Pinpoint the cell where the given text exists, returning its [X, Y] midpoint coordinate. 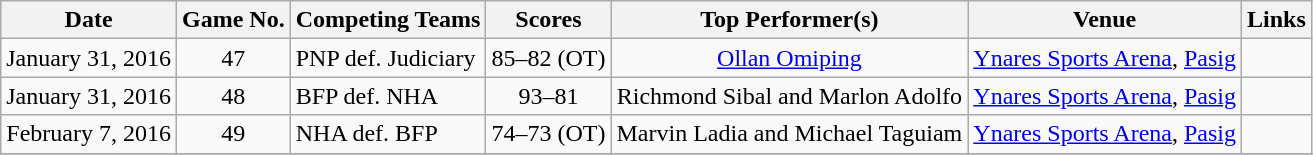
47 [233, 58]
Richmond Sibal and Marlon Adolfo [790, 96]
Date [89, 20]
NHA def. BFP [388, 134]
PNP def. Judiciary [388, 58]
February 7, 2016 [89, 134]
Scores [548, 20]
93–81 [548, 96]
Marvin Ladia and Michael Taguiam [790, 134]
85–82 (OT) [548, 58]
Venue [1105, 20]
Ollan Omiping [790, 58]
BFP def. NHA [388, 96]
Links [1277, 20]
Top Performer(s) [790, 20]
49 [233, 134]
74–73 (OT) [548, 134]
Competing Teams [388, 20]
48 [233, 96]
Game No. [233, 20]
